Capture the cell that displays the provided text and extract its (x, y) central coordinate. 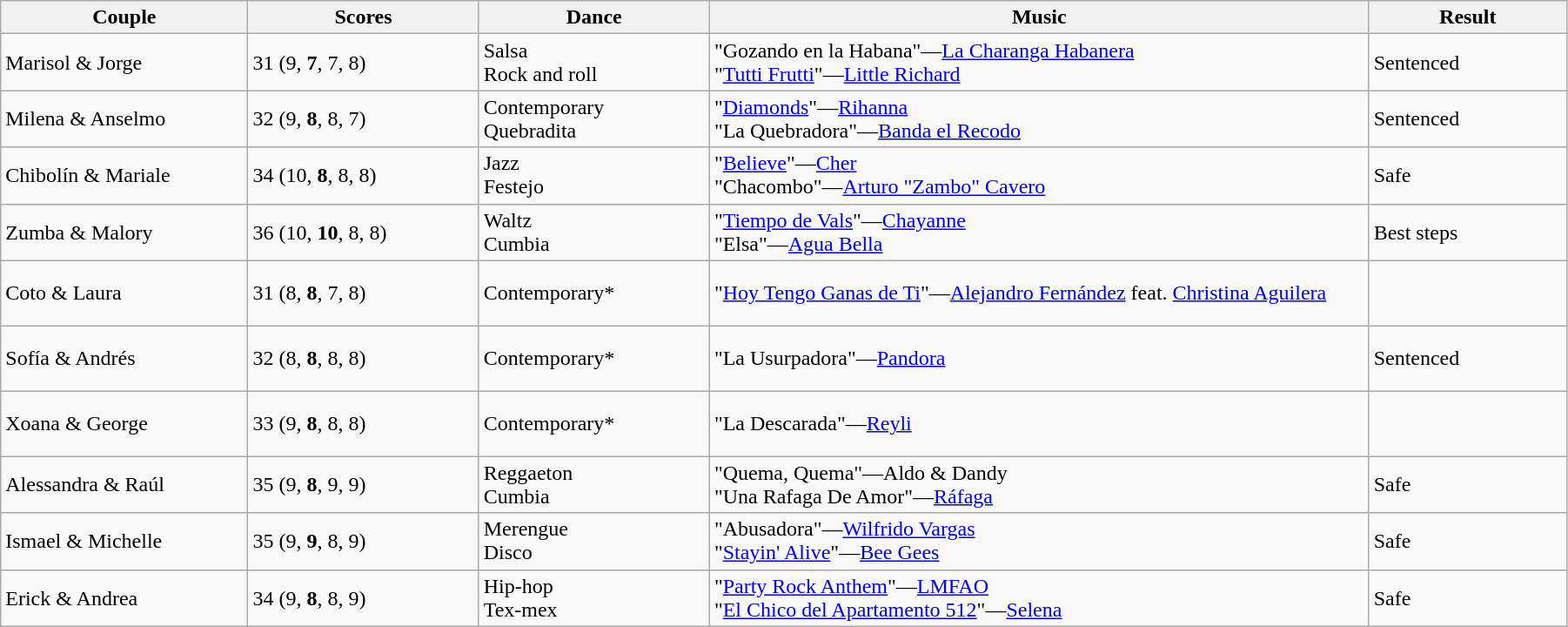
Hip-hopTex-mex (593, 597)
Dance (593, 17)
"Believe"—Cher"Chacombo"—Arturo "Zambo" Cavero (1039, 176)
"Hoy Tengo Ganas de Ti"—Alejandro Fernández feat. Christina Aguilera (1039, 293)
Milena & Anselmo (124, 118)
WaltzCumbia (593, 232)
"La Descarada"—Reyli (1039, 423)
Zumba & Malory (124, 232)
35 (9, 8, 9, 9) (364, 484)
Ismael & Michelle (124, 542)
Music (1039, 17)
31 (9, 7, 7, 8) (364, 63)
Scores (364, 17)
MerengueDisco (593, 542)
Xoana & George (124, 423)
32 (8, 8, 8, 8) (364, 359)
Coto & Laura (124, 293)
32 (9, 8, 8, 7) (364, 118)
33 (9, 8, 8, 8) (364, 423)
36 (10, 10, 8, 8) (364, 232)
"Diamonds"—Rihanna"La Quebradora"—Banda el Recodo (1039, 118)
Alessandra & Raúl (124, 484)
"Party Rock Anthem"—LMFAO"El Chico del Apartamento 512"—Selena (1039, 597)
Sofía & Andrés (124, 359)
Marisol & Jorge (124, 63)
Chibolín & Mariale (124, 176)
JazzFestejo (593, 176)
Result (1467, 17)
SalsaRock and roll (593, 63)
31 (8, 8, 7, 8) (364, 293)
"Quema, Quema"—Aldo & Dandy"Una Rafaga De Amor"—Ráfaga (1039, 484)
35 (9, 9, 8, 9) (364, 542)
"Tiempo de Vals"—Chayanne"Elsa"—Agua Bella (1039, 232)
"Gozando en la Habana"—La Charanga Habanera"Tutti Frutti"—Little Richard (1039, 63)
ContemporaryQuebradita (593, 118)
"La Usurpadora"—Pandora (1039, 359)
"Abusadora"—Wilfrido Vargas"Stayin' Alive"—Bee Gees (1039, 542)
Erick & Andrea (124, 597)
ReggaetonCumbia (593, 484)
34 (9, 8, 8, 9) (364, 597)
Best steps (1467, 232)
34 (10, 8, 8, 8) (364, 176)
Couple (124, 17)
